Capture the cell that displays the provided text and extract its [x, y] central coordinate. 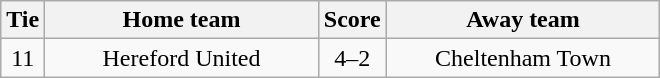
Home team [182, 20]
Away team [523, 20]
Tie [23, 20]
Hereford United [182, 58]
Score [352, 20]
Cheltenham Town [523, 58]
4–2 [352, 58]
11 [23, 58]
